Pinpoint the cell where the given text exists, returning its [X, Y] midpoint coordinate. 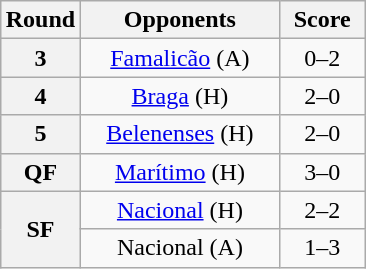
Nacional (A) [180, 248]
Nacional (H) [180, 210]
Belenenses (H) [180, 134]
2–2 [322, 210]
4 [40, 96]
SF [40, 229]
5 [40, 134]
Famalicão (A) [180, 58]
Opponents [180, 20]
Marítimo (H) [180, 172]
3 [40, 58]
0–2 [322, 58]
Score [322, 20]
QF [40, 172]
3–0 [322, 172]
Braga (H) [180, 96]
1–3 [322, 248]
Round [40, 20]
